Extract the (X, Y) coordinate from the center of the cell holding the provided text.  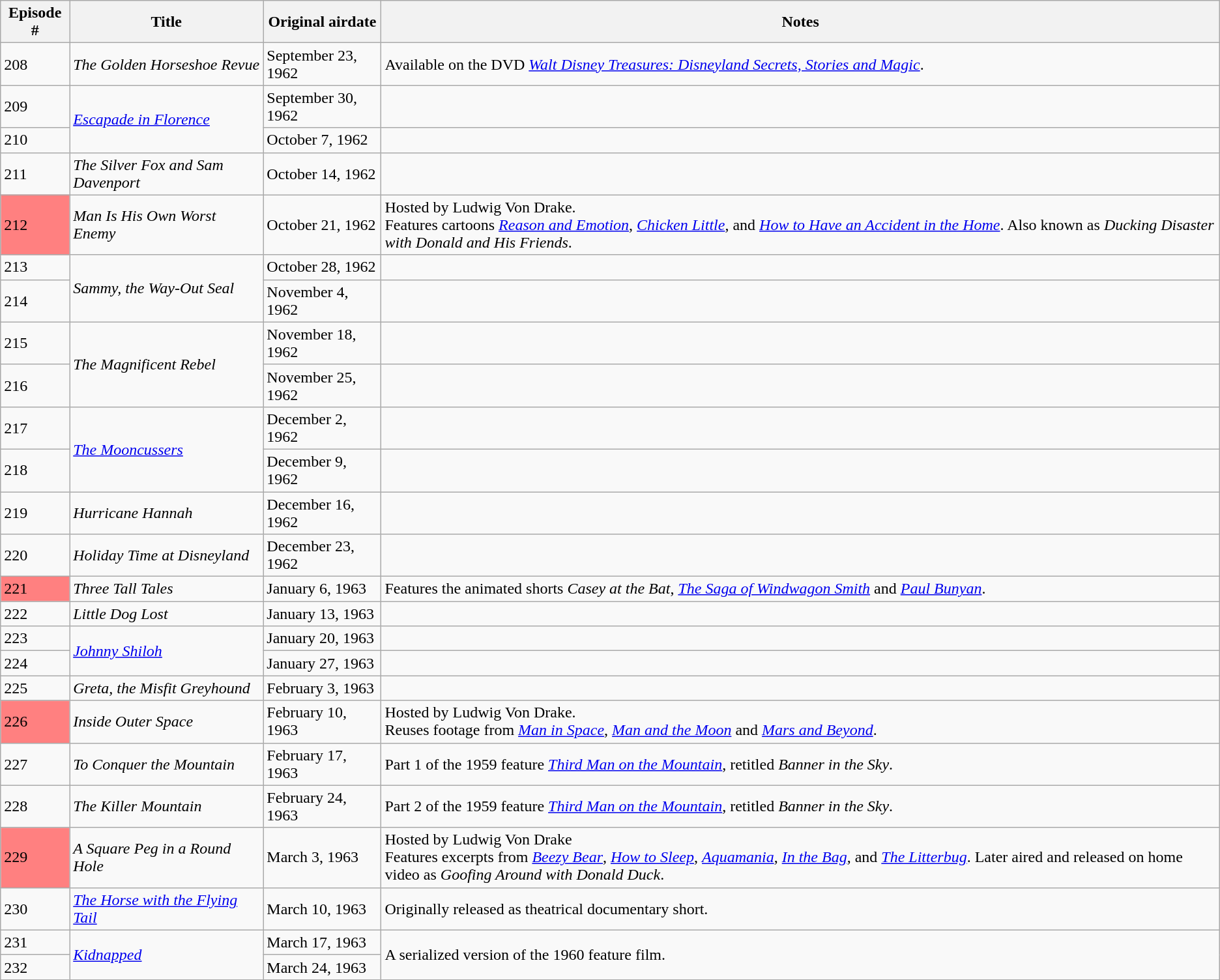
Available on the DVD Walt Disney Treasures: Disneyland Secrets, Stories and Magic. (800, 64)
Features the animated shorts Casey at the Bat, The Saga of Windwagon Smith and Paul Bunyan. (800, 589)
The Silver Fox and Sam Davenport (167, 173)
The Horse with the Flying Tail (167, 908)
Notes (800, 22)
Escapade in Florence (167, 119)
A serialized version of the 1960 feature film. (800, 955)
December 16, 1962 (322, 512)
229 (35, 857)
The Mooncussers (167, 449)
February 17, 1963 (322, 764)
209 (35, 107)
March 24, 1963 (322, 967)
Original airdate (322, 22)
227 (35, 764)
220 (35, 555)
Inside Outer Space (167, 722)
October 28, 1962 (322, 267)
Three Tall Tales (167, 589)
Holiday Time at Disneyland (167, 555)
Hosted by Ludwig Von Drake.Reuses footage from Man in Space, Man and the Moon and Mars and Beyond. (800, 722)
231 (35, 942)
The Magnificent Rebel (167, 364)
November 25, 1962 (322, 386)
222 (35, 614)
213 (35, 267)
212 (35, 225)
Episode # (35, 22)
Part 2 of the 1959 feature Third Man on the Mountain, retitled Banner in the Sky. (800, 807)
November 18, 1962 (322, 343)
232 (35, 967)
March 3, 1963 (322, 857)
The Killer Mountain (167, 807)
Originally released as theatrical documentary short. (800, 908)
Johnny Shiloh (167, 651)
225 (35, 688)
February 24, 1963 (322, 807)
Part 1 of the 1959 feature Third Man on the Mountain, retitled Banner in the Sky. (800, 764)
December 23, 1962 (322, 555)
226 (35, 722)
October 21, 1962 (322, 225)
Kidnapped (167, 955)
Sammy, the Way-Out Seal (167, 288)
February 10, 1963 (322, 722)
224 (35, 663)
Title (167, 22)
230 (35, 908)
208 (35, 64)
228 (35, 807)
December 9, 1962 (322, 470)
214 (35, 301)
211 (35, 173)
To Conquer the Mountain (167, 764)
January 20, 1963 (322, 639)
January 27, 1963 (322, 663)
The Golden Horseshoe Revue (167, 64)
Hurricane Hannah (167, 512)
215 (35, 343)
Greta, the Misfit Greyhound (167, 688)
September 30, 1962 (322, 107)
November 4, 1962 (322, 301)
219 (35, 512)
Man Is His Own Worst Enemy (167, 225)
217 (35, 427)
February 3, 1963 (322, 688)
A Square Peg in a Round Hole (167, 857)
218 (35, 470)
December 2, 1962 (322, 427)
September 23, 1962 (322, 64)
Little Dog Lost (167, 614)
January 13, 1963 (322, 614)
October 7, 1962 (322, 140)
221 (35, 589)
March 10, 1963 (322, 908)
210 (35, 140)
March 17, 1963 (322, 942)
223 (35, 639)
January 6, 1963 (322, 589)
October 14, 1962 (322, 173)
216 (35, 386)
